Extract the (X, Y) coordinate from the center of the cell holding the provided text.  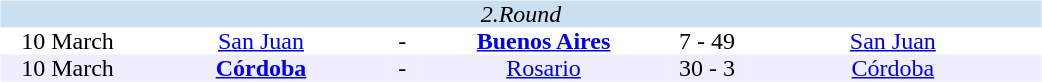
Rosario (544, 68)
Buenos Aires (544, 42)
7 - 49 (707, 42)
2.Round (520, 14)
30 - 3 (707, 68)
